Output the [X, Y] coordinate of the center of the cell containing the given text.  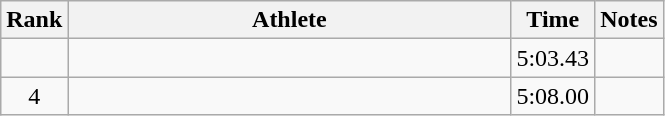
4 [34, 96]
Time [553, 20]
Rank [34, 20]
5:08.00 [553, 96]
5:03.43 [553, 58]
Athlete [290, 20]
Notes [629, 20]
